Provide the [X, Y] coordinate of the cell's center where the given text is located.  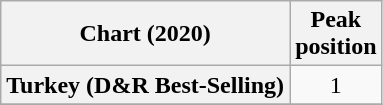
Turkey (D&R Best-Selling) [146, 85]
Peakposition [336, 34]
1 [336, 85]
Chart (2020) [146, 34]
